Identify which cell holds the provided text, then report its (X, Y) central coordinate. 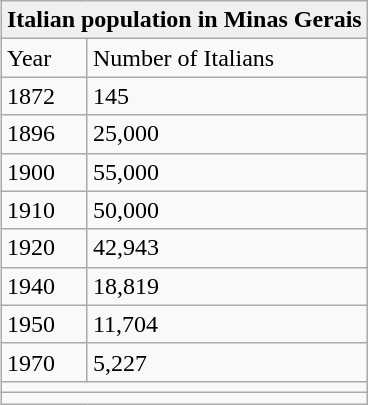
1970 (44, 362)
1896 (44, 134)
Number of Italians (227, 58)
50,000 (227, 210)
42,943 (227, 248)
1940 (44, 286)
145 (227, 96)
1910 (44, 210)
1920 (44, 248)
Italian population in Minas Gerais (184, 20)
1950 (44, 324)
Year (44, 58)
25,000 (227, 134)
11,704 (227, 324)
55,000 (227, 172)
1900 (44, 172)
5,227 (227, 362)
18,819 (227, 286)
1872 (44, 96)
